Locate the cell with the specified text and output its (x, y) center coordinate. 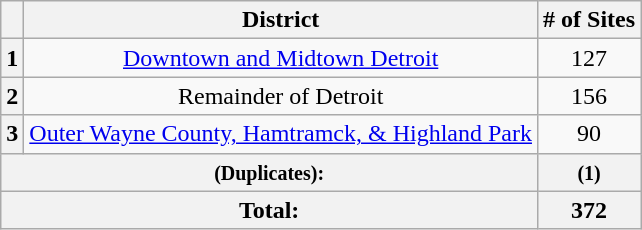
Downtown and Midtown Detroit (281, 58)
372 (590, 210)
District (281, 20)
3 (12, 134)
Outer Wayne County, Hamtramck, & Highland Park (281, 134)
# of Sites (590, 20)
90 (590, 134)
(Duplicates): (270, 172)
1 (12, 58)
Remainder of Detroit (281, 96)
Total: (270, 210)
127 (590, 58)
2 (12, 96)
156 (590, 96)
(1) (590, 172)
